Find where the given text appears and provide that cell's center as (x, y) coordinate. 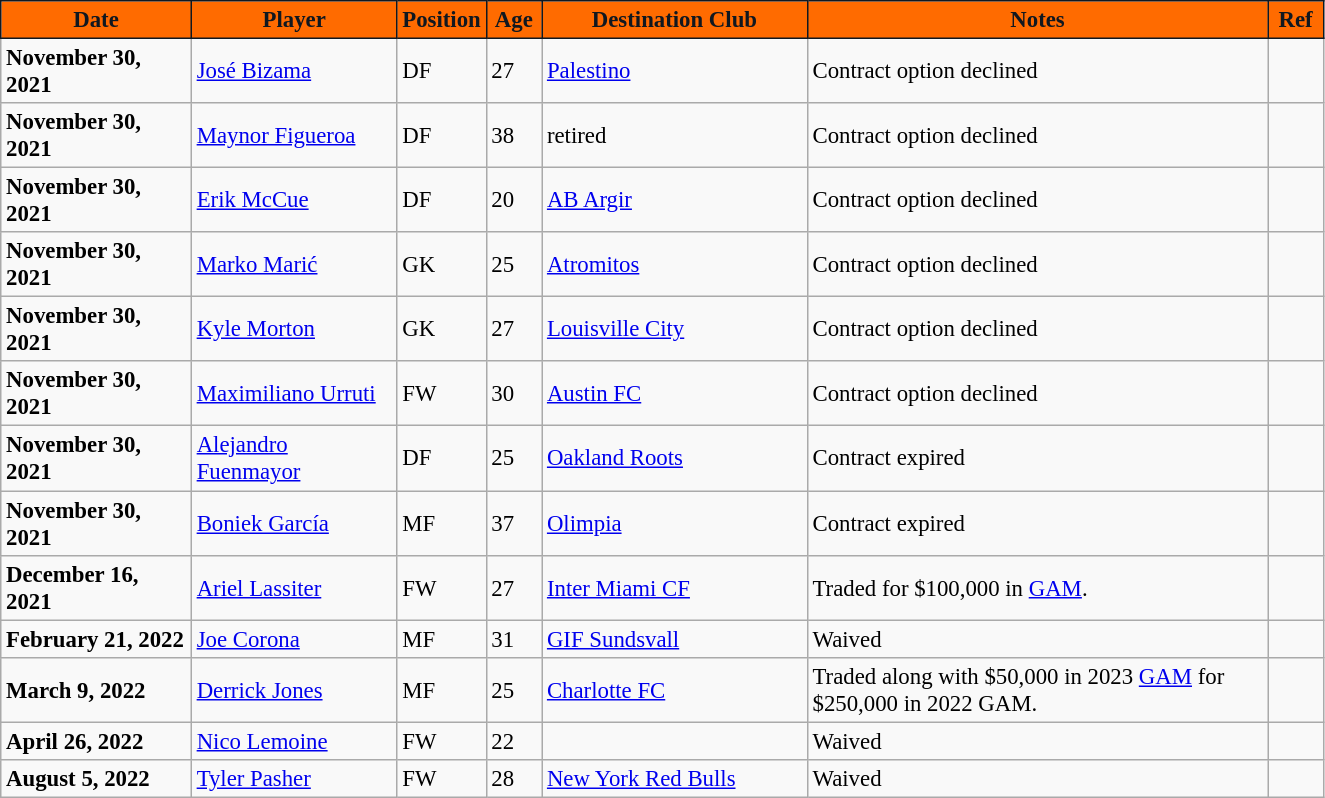
August 5, 2022 (96, 779)
Notes (1038, 20)
30 (514, 394)
Date (96, 20)
Nico Lemoine (294, 741)
Boniek García (294, 524)
Austin FC (675, 394)
Tyler Pasher (294, 779)
Maximiliano Urruti (294, 394)
AB Argir (675, 200)
March 9, 2022 (96, 690)
Joe Corona (294, 639)
José Bizama (294, 72)
Ariel Lassiter (294, 588)
December 16, 2021 (96, 588)
Traded for $100,000 in GAM. (1038, 588)
April 26, 2022 (96, 741)
GIF Sundsvall (675, 639)
Player (294, 20)
Ref (1296, 20)
Olimpia (675, 524)
38 (514, 136)
February 21, 2022 (96, 639)
New York Red Bulls (675, 779)
retired (675, 136)
31 (514, 639)
Inter Miami CF (675, 588)
Atromitos (675, 264)
Palestino (675, 72)
Age (514, 20)
Marko Marić (294, 264)
Derrick Jones (294, 690)
Kyle Morton (294, 330)
Maynor Figueroa (294, 136)
22 (514, 741)
Louisville City (675, 330)
Oakland Roots (675, 458)
Alejandro Fuenmayor (294, 458)
20 (514, 200)
37 (514, 524)
Position (442, 20)
Destination Club (675, 20)
Charlotte FC (675, 690)
28 (514, 779)
Erik McCue (294, 200)
Traded along with $50,000 in 2023 GAM for $250,000 in 2022 GAM. (1038, 690)
